From the cell containing the given text, extract its center point as (X, Y) coordinate. 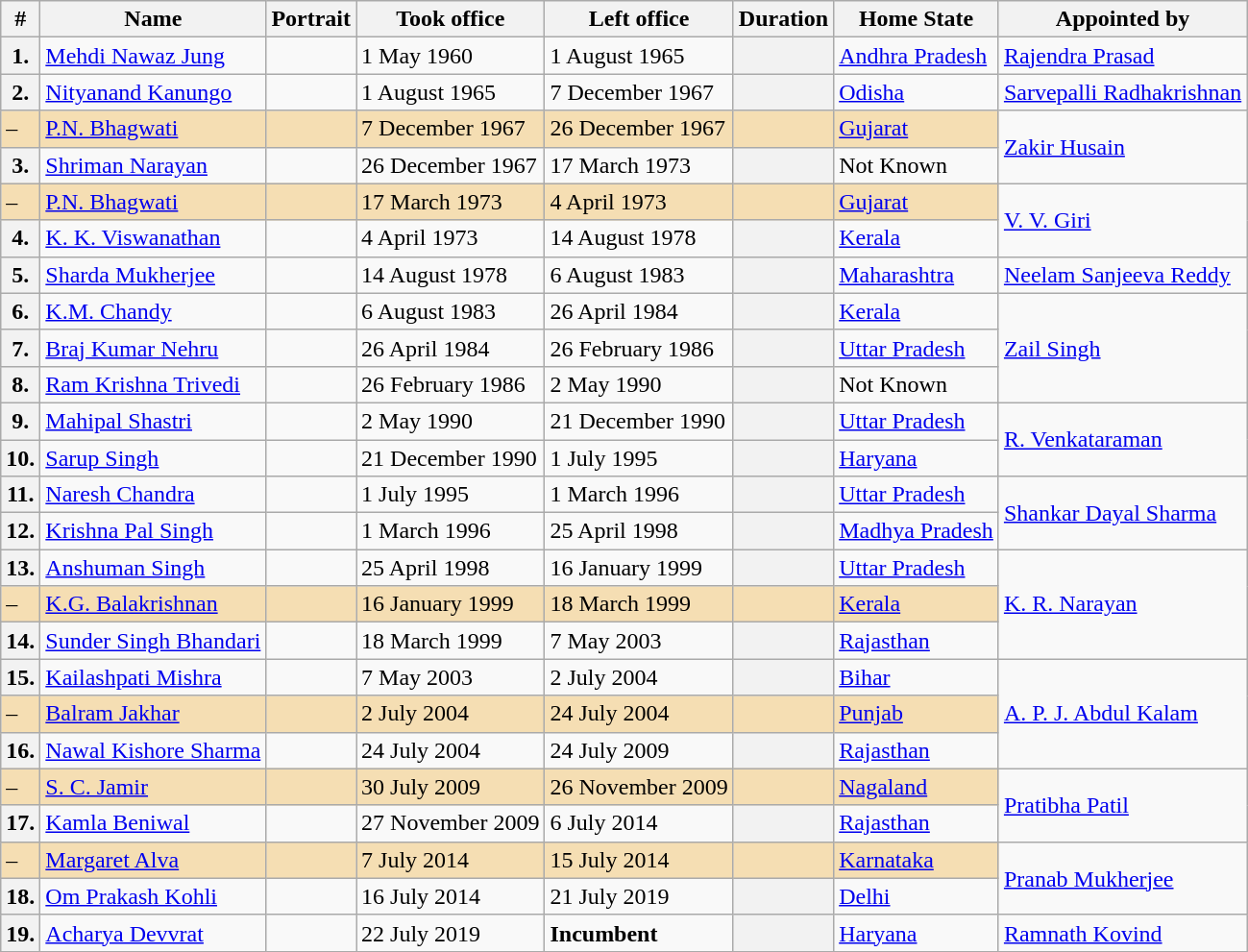
Zakir Husain (1122, 147)
Andhra Pradesh (917, 56)
17. (21, 823)
Left office (639, 19)
Punjab (917, 714)
2. (21, 92)
Ram Krishna Trivedi (154, 384)
Balram Jakhar (154, 714)
15. (21, 677)
Sarvepalli Radhakrishnan (1122, 92)
16 July 2014 (451, 896)
Shriman Narayan (154, 165)
4. (21, 238)
V. V. Giri (1122, 220)
Krishna Pal Singh (154, 531)
Delhi (917, 896)
3. (21, 165)
Zail Singh (1122, 348)
Om Prakash Kohli (154, 896)
6. (21, 311)
6 July 2014 (639, 823)
K. K. Viswanathan (154, 238)
Nityanand Kanungo (154, 92)
Mehdi Nawaz Jung (154, 56)
K.M. Chandy (154, 311)
15 July 2014 (639, 860)
Neelam Sanjeeva Reddy (1122, 275)
Shankar Dayal Sharma (1122, 513)
1. (21, 56)
Name (154, 19)
11. (21, 495)
Ramnath Kovind (1122, 933)
Mahipal Shastri (154, 421)
Pratibha Patil (1122, 805)
24 July 2009 (639, 750)
Kamla Beniwal (154, 823)
Kailashpati Mishra (154, 677)
Nawal Kishore Sharma (154, 750)
Bihar (917, 677)
10. (21, 458)
Duration (783, 19)
Took office (451, 19)
Nagaland (917, 787)
9. (21, 421)
Naresh Chandra (154, 495)
Odisha (917, 92)
# (21, 19)
S. C. Jamir (154, 787)
26 November 2009 (639, 787)
A. P. J. Abdul Kalam (1122, 714)
Sunder Singh Bhandari (154, 641)
Margaret Alva (154, 860)
7 July 2014 (451, 860)
Home State (917, 19)
8. (21, 384)
Sharda Mukherjee (154, 275)
13. (21, 568)
Acharya Devvrat (154, 933)
27 November 2009 (451, 823)
19. (21, 933)
12. (21, 531)
18. (21, 896)
Maharashtra (917, 275)
K. R. Narayan (1122, 604)
16. (21, 750)
21 July 2019 (639, 896)
R. Venkataraman (1122, 439)
Rajendra Prasad (1122, 56)
5. (21, 275)
Braj Kumar Nehru (154, 348)
Madhya Pradesh (917, 531)
K.G. Balakrishnan (154, 604)
22 July 2019 (451, 933)
Karnataka (917, 860)
14. (21, 641)
Pranab Mukherjee (1122, 878)
Incumbent (639, 933)
Anshuman Singh (154, 568)
Sarup Singh (154, 458)
Portrait (311, 19)
1 May 1960 (451, 56)
7. (21, 348)
30 July 2009 (451, 787)
Appointed by (1122, 19)
